From the cell containing the given text, extract its center point as [x, y] coordinate. 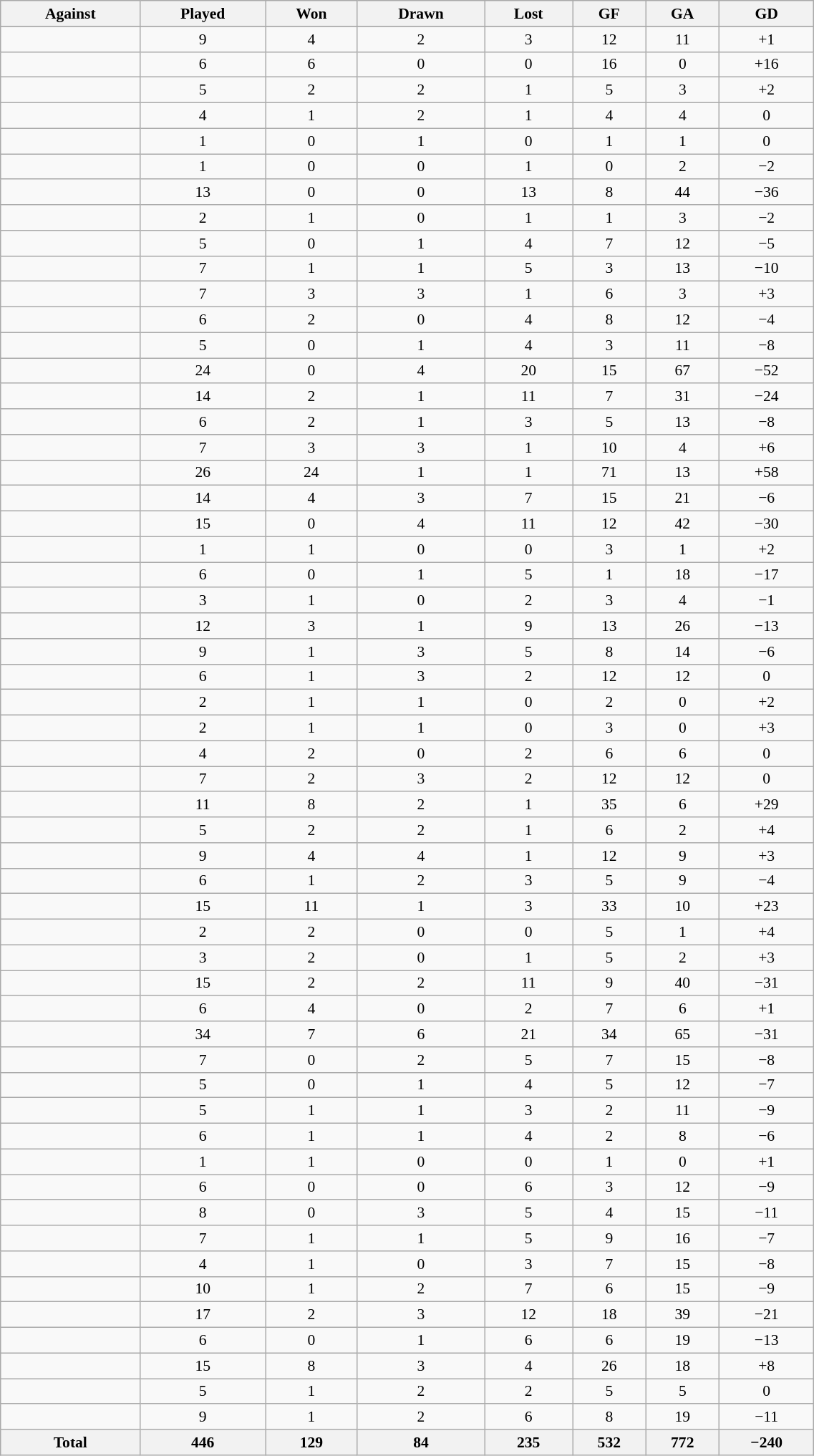
−5 [767, 244]
Played [203, 14]
+6 [767, 448]
84 [421, 1442]
Lost [528, 14]
+16 [767, 64]
Won [312, 14]
31 [682, 397]
772 [682, 1442]
Total [70, 1442]
33 [609, 907]
71 [609, 473]
235 [528, 1442]
−52 [767, 371]
GF [609, 14]
+8 [767, 1366]
532 [609, 1442]
Drawn [421, 14]
39 [682, 1315]
44 [682, 193]
−36 [767, 193]
−240 [767, 1442]
20 [528, 371]
Against [70, 14]
42 [682, 524]
−1 [767, 601]
−24 [767, 397]
−21 [767, 1315]
67 [682, 371]
446 [203, 1442]
17 [203, 1315]
GD [767, 14]
−30 [767, 524]
35 [609, 805]
−10 [767, 269]
+23 [767, 907]
−17 [767, 575]
40 [682, 983]
65 [682, 1034]
+29 [767, 805]
+58 [767, 473]
129 [312, 1442]
GA [682, 14]
